Determine the [X, Y] coordinate at the center of the cell enclosing the given text.  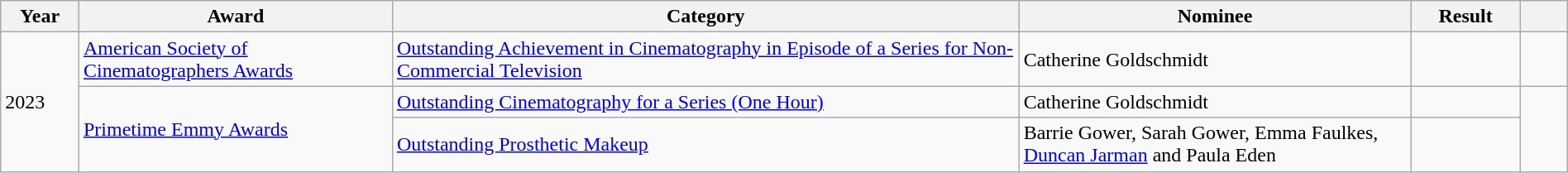
Outstanding Prosthetic Makeup [705, 144]
Result [1465, 17]
Barrie Gower, Sarah Gower, Emma Faulkes, Duncan Jarman and Paula Eden [1215, 144]
2023 [40, 102]
Category [705, 17]
American Society of Cinematographers Awards [235, 60]
Award [235, 17]
Year [40, 17]
Primetime Emmy Awards [235, 129]
Nominee [1215, 17]
Outstanding Achievement in Cinematography in Episode of a Series for Non-Commercial Television [705, 60]
Outstanding Cinematography for a Series (One Hour) [705, 102]
